Determine the (x, y) coordinate at the center of the cell enclosing the given text.  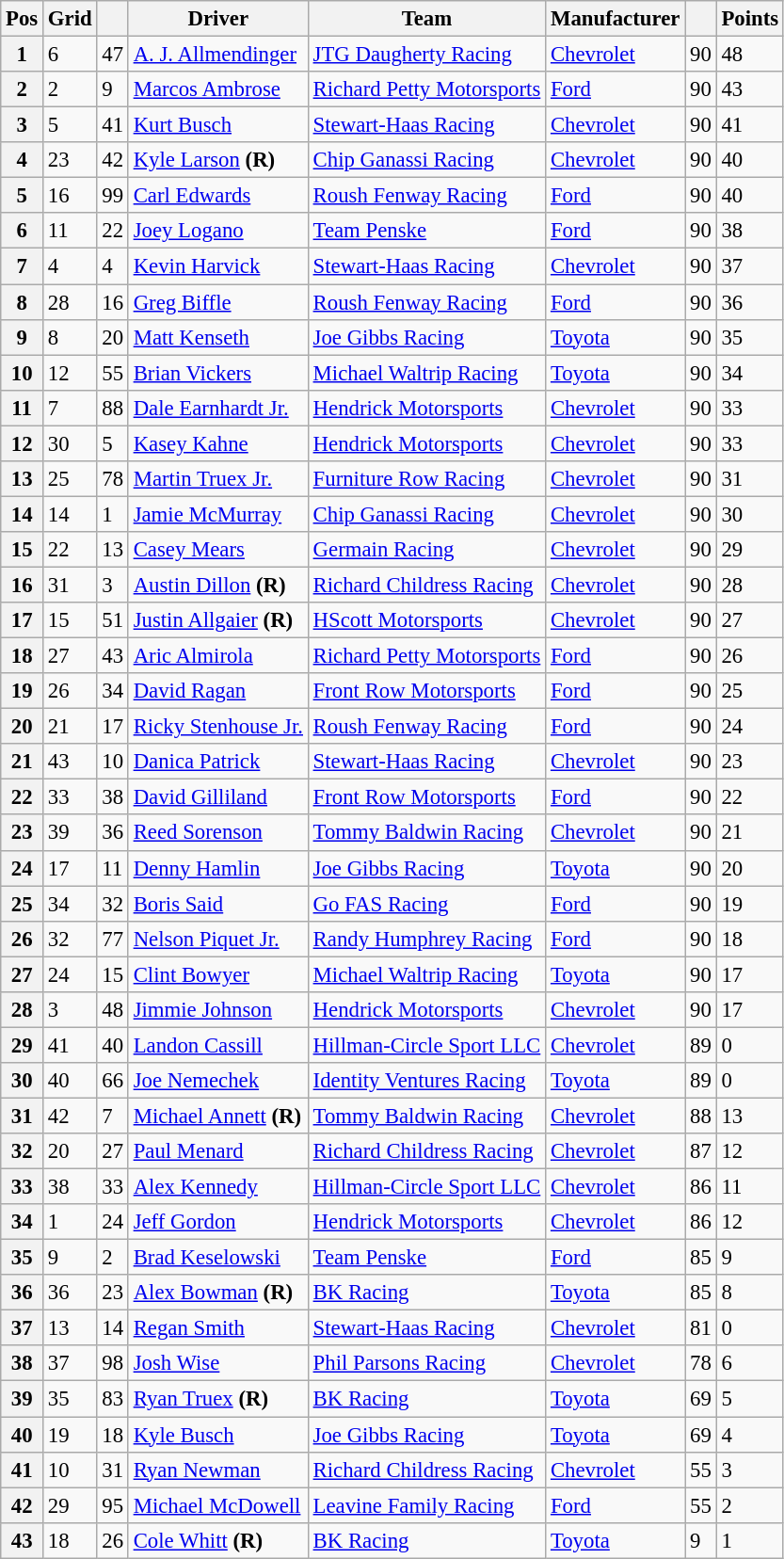
47 (113, 55)
Paul Menard (218, 1151)
Kurt Busch (218, 125)
Michael McDowell (218, 1505)
Driver (218, 19)
David Gilliland (218, 797)
Martin Truex Jr. (218, 479)
Nelson Piquet Jr. (218, 939)
87 (700, 1151)
51 (113, 620)
Cole Whitt (R) (218, 1540)
Dale Earnhardt Jr. (218, 408)
Justin Allgaier (R) (218, 620)
Go FAS Racing (426, 904)
Alex Kennedy (218, 1187)
Randy Humphrey Racing (426, 939)
David Ragan (218, 691)
Germain Racing (426, 550)
Identity Ventures Racing (426, 1081)
Joe Nemechek (218, 1081)
81 (700, 1328)
Greg Biffle (218, 302)
95 (113, 1505)
Pos (23, 19)
Austin Dillon (R) (218, 585)
Points (749, 19)
Boris Said (218, 904)
Furniture Row Racing (426, 479)
Brian Vickers (218, 373)
Marcos Ambrose (218, 89)
Jimmie Johnson (218, 1010)
Josh Wise (218, 1364)
Ryan Truex (R) (218, 1399)
Ryan Newman (218, 1470)
Brad Keselowski (218, 1258)
Aric Almirola (218, 656)
Regan Smith (218, 1328)
Alex Bowman (R) (218, 1293)
Kyle Busch (218, 1435)
Landon Cassill (218, 1045)
Michael Annett (R) (218, 1116)
Kyle Larson (R) (218, 160)
HScott Motorsports (426, 620)
Joey Logano (218, 231)
98 (113, 1364)
Jamie McMurray (218, 514)
Manufacturer (616, 19)
Casey Mears (218, 550)
Matt Kenseth (218, 337)
Kasey Kahne (218, 443)
99 (113, 196)
77 (113, 939)
Danica Patrick (218, 762)
Carl Edwards (218, 196)
66 (113, 1081)
Kevin Harvick (218, 266)
Clint Bowyer (218, 974)
Reed Sorenson (218, 833)
83 (113, 1399)
Jeff Gordon (218, 1222)
Team (426, 19)
A. J. Allmendinger (218, 55)
Denny Hamlin (218, 868)
Grid (70, 19)
Leavine Family Racing (426, 1505)
Ricky Stenhouse Jr. (218, 727)
Phil Parsons Racing (426, 1364)
JTG Daugherty Racing (426, 55)
